Locate the cell with the specified text and output its [x, y] center coordinate. 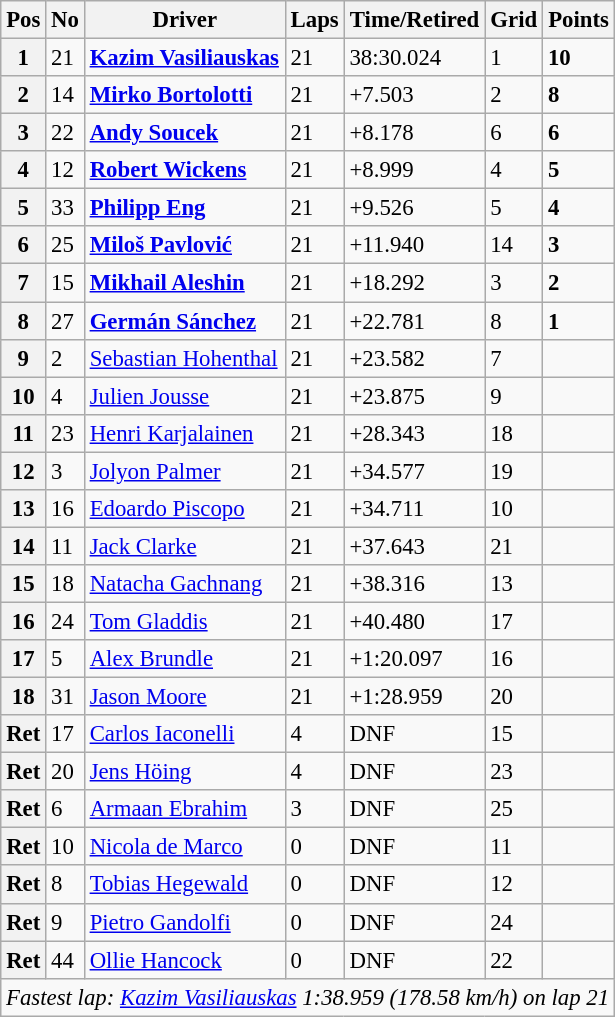
+28.343 [414, 433]
Laps [314, 20]
+34.577 [414, 471]
Jack Clarke [184, 546]
Alex Brundle [184, 659]
31 [66, 697]
+7.503 [414, 95]
Germán Sánchez [184, 321]
Kazim Vasiliauskas [184, 58]
Fastest lap: Kazim Vasiliauskas 1:38.959 (178.58 km/h) on lap 21 [308, 997]
+11.940 [414, 245]
33 [66, 208]
Natacha Gachnang [184, 584]
+23.582 [414, 358]
+18.292 [414, 283]
Ollie Hancock [184, 960]
Tobias Hegewald [184, 885]
+8.178 [414, 133]
Mikhail Aleshin [184, 283]
Tom Gladdis [184, 621]
Carlos Iaconelli [184, 734]
Jason Moore [184, 697]
+1:20.097 [414, 659]
Edoardo Piscopo [184, 509]
+38.316 [414, 584]
No [66, 20]
Points [579, 20]
+37.643 [414, 546]
Miloš Pavlović [184, 245]
38:30.024 [414, 58]
Sebastian Hohenthal [184, 358]
27 [66, 321]
Philipp Eng [184, 208]
+34.711 [414, 509]
+1:28.959 [414, 697]
Armaan Ebrahim [184, 809]
Jolyon Palmer [184, 471]
+9.526 [414, 208]
Pos [24, 20]
Julien Jousse [184, 396]
+23.875 [414, 396]
44 [66, 960]
+8.999 [414, 170]
Time/Retired [414, 20]
+22.781 [414, 321]
+40.480 [414, 621]
Andy Soucek [184, 133]
Mirko Bortolotti [184, 95]
Nicola de Marco [184, 847]
19 [514, 471]
Jens Höing [184, 772]
Pietro Gandolfi [184, 922]
Grid [514, 20]
Robert Wickens [184, 170]
Driver [184, 20]
Henri Karjalainen [184, 433]
